From the cell containing the given text, extract its center point as [X, Y] coordinate. 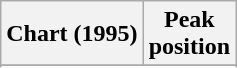
Peakposition [189, 34]
Chart (1995) [72, 34]
